From the cell containing the given text, extract its center point as (X, Y) coordinate. 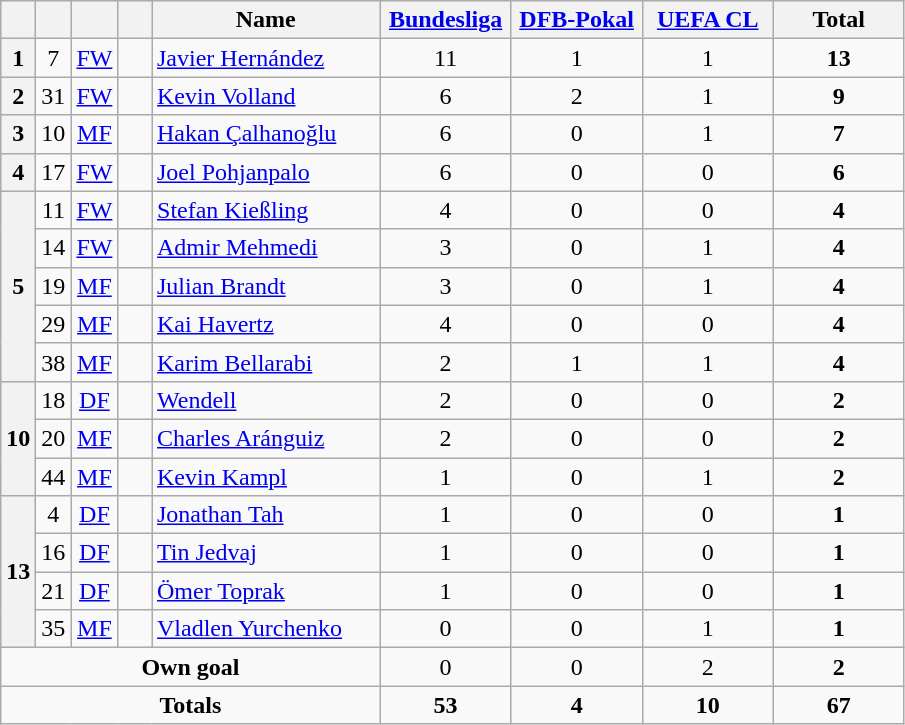
5 (18, 286)
31 (54, 96)
Karim Bellarabi (266, 362)
Ömer Toprak (266, 591)
17 (54, 172)
Total (838, 20)
67 (838, 705)
19 (54, 286)
Vladlen Yurchenko (266, 629)
Totals (190, 705)
9 (838, 96)
Bundesliga (446, 20)
Kevin Volland (266, 96)
38 (54, 362)
Own goal (190, 667)
Javier Hernández (266, 58)
21 (54, 591)
14 (54, 248)
Joel Pohjanpalo (266, 172)
29 (54, 324)
DFB-Pokal (576, 20)
Kevin Kampl (266, 477)
Jonathan Tah (266, 515)
Wendell (266, 400)
Charles Aránguiz (266, 438)
UEFA CL (708, 20)
Name (266, 20)
53 (446, 705)
20 (54, 438)
18 (54, 400)
35 (54, 629)
Kai Havertz (266, 324)
Tin Jedvaj (266, 553)
Hakan Çalhanoğlu (266, 134)
Admir Mehmedi (266, 248)
Julian Brandt (266, 286)
44 (54, 477)
Stefan Kießling (266, 210)
16 (54, 553)
